Search for the cell housing the specified text and yield its [x, y] center coordinate. 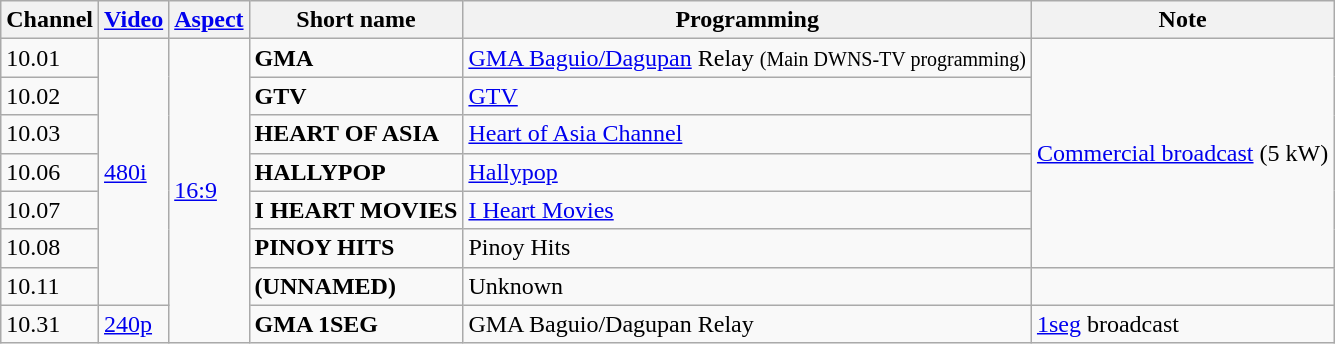
10.03 [50, 134]
10.11 [50, 286]
I Heart Movies [748, 210]
GMA Baguio/Dagupan Relay (Main DWNS-TV programming) [748, 58]
480i [134, 172]
Aspect [209, 20]
10.02 [50, 96]
HALLYPOP [356, 172]
HEART OF ASIA [356, 134]
Unknown [748, 286]
GMA Baguio/Dagupan Relay [748, 324]
10.06 [50, 172]
Channel [50, 20]
GMA [356, 58]
Video [134, 20]
I HEART MOVIES [356, 210]
Commercial broadcast (5 kW) [1182, 153]
10.07 [50, 210]
GMA 1SEG [356, 324]
10.01 [50, 58]
10.31 [50, 324]
Heart of Asia Channel [748, 134]
16:9 [209, 191]
Note [1182, 20]
240p [134, 324]
PINOY HITS [356, 248]
Programming [748, 20]
(UNNAMED) [356, 286]
Pinoy Hits [748, 248]
10.08 [50, 248]
Hallypop [748, 172]
1seg broadcast [1182, 324]
Short name [356, 20]
